Output the (x, y) coordinate of the center of the cell containing the given text.  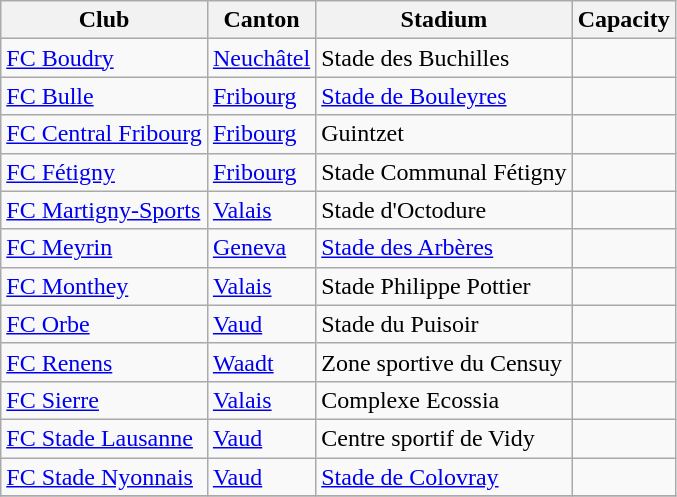
Capacity (624, 20)
FC Bulle (104, 96)
Complexe Ecossia (444, 400)
Stadium (444, 20)
Stade de Bouleyres (444, 96)
FC Renens (104, 362)
Geneva (261, 248)
FC Monthey (104, 286)
Canton (261, 20)
FC Meyrin (104, 248)
Stade d'Octodure (444, 210)
Stade du Puisoir (444, 324)
FC Stade Lausanne (104, 438)
Stade de Colovray (444, 477)
Neuchâtel (261, 58)
Stade des Arbères (444, 248)
Waadt (261, 362)
Stade Philippe Pottier (444, 286)
FC Stade Nyonnais (104, 477)
Stade Communal Fétigny (444, 172)
Guintzet (444, 134)
Stade des Buchilles (444, 58)
Club (104, 20)
Zone sportive du Censuy (444, 362)
FC Boudry (104, 58)
FC Sierre (104, 400)
FC Central Fribourg (104, 134)
FC Fétigny (104, 172)
FC Martigny-Sports (104, 210)
FC Orbe (104, 324)
Centre sportif de Vidy (444, 438)
